Return the [X, Y] coordinate for the center point of the cell that contains the specified text.  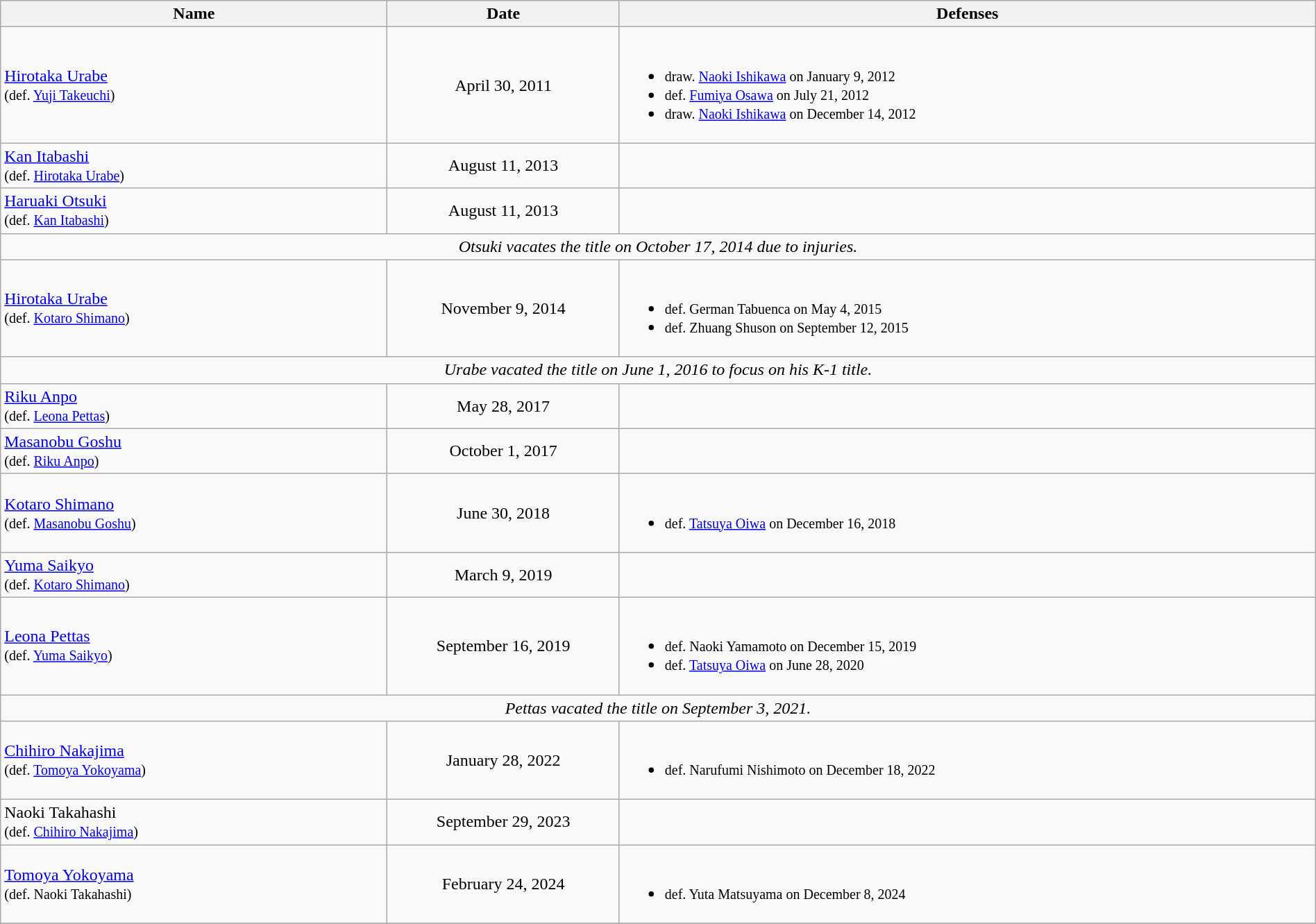
def. Naoki Yamamoto on December 15, 2019def. Tatsuya Oiwa on June 28, 2020 [968, 646]
Haruaki Otsuki (def. Kan Itabashi) [194, 211]
Chihiro Nakajima (def. Tomoya Yokoyama) [194, 761]
Riku Anpo (def. Leona Pettas) [194, 405]
Kan Itabashi (def. Hirotaka Urabe) [194, 165]
April 30, 2011 [503, 85]
November 9, 2014 [503, 308]
Yuma Saikyo (def. Kotaro Shimano) [194, 575]
Hirotaka Urabe (def. Kotaro Shimano) [194, 308]
February 24, 2024 [503, 884]
def. Tatsuya Oiwa on December 16, 2018 [968, 512]
Masanobu Goshu (def. Riku Anpo) [194, 451]
January 28, 2022 [503, 761]
Hirotaka Urabe (def. Yuji Takeuchi) [194, 85]
June 30, 2018 [503, 512]
Tomoya Yokoyama (def. Naoki Takahashi) [194, 884]
Leona Pettas (def. Yuma Saikyo) [194, 646]
Defenses [968, 14]
September 16, 2019 [503, 646]
Name [194, 14]
Otsuki vacates the title on October 17, 2014 due to injuries. [658, 246]
def. German Tabuenca on May 4, 2015def. Zhuang Shuson on September 12, 2015 [968, 308]
def. Narufumi Nishimoto on December 18, 2022 [968, 761]
Urabe vacated the title on June 1, 2016 to focus on his K-1 title. [658, 370]
Kotaro Shimano (def. Masanobu Goshu) [194, 512]
def. Yuta Matsuyama on December 8, 2024 [968, 884]
draw. Naoki Ishikawa on January 9, 2012def. Fumiya Osawa on July 21, 2012draw. Naoki Ishikawa on December 14, 2012 [968, 85]
May 28, 2017 [503, 405]
September 29, 2023 [503, 822]
March 9, 2019 [503, 575]
Date [503, 14]
Naoki Takahashi (def. Chihiro Nakajima) [194, 822]
Pettas vacated the title on September 3, 2021. [658, 707]
October 1, 2017 [503, 451]
